Return the [x, y] coordinate for the center point of the cell that contains the specified text.  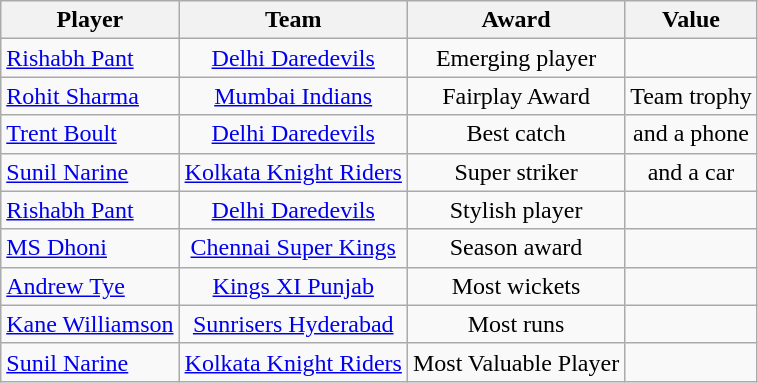
MS Dhoni [90, 248]
and a car [692, 172]
Most wickets [516, 286]
Team [293, 20]
Team trophy [692, 96]
Most runs [516, 324]
Super striker [516, 172]
Season award [516, 248]
Kings XI Punjab [293, 286]
Sunrisers Hyderabad [293, 324]
Most Valuable Player [516, 362]
Best catch [516, 134]
Rohit Sharma [90, 96]
Mumbai Indians [293, 96]
Player [90, 20]
Emerging player [516, 58]
and a phone [692, 134]
Andrew Tye [90, 286]
Value [692, 20]
Stylish player [516, 210]
Award [516, 20]
Fairplay Award [516, 96]
Kane Williamson [90, 324]
Trent Boult [90, 134]
Chennai Super Kings [293, 248]
